Determine the [x, y] coordinate at the center of the cell enclosing the given text.  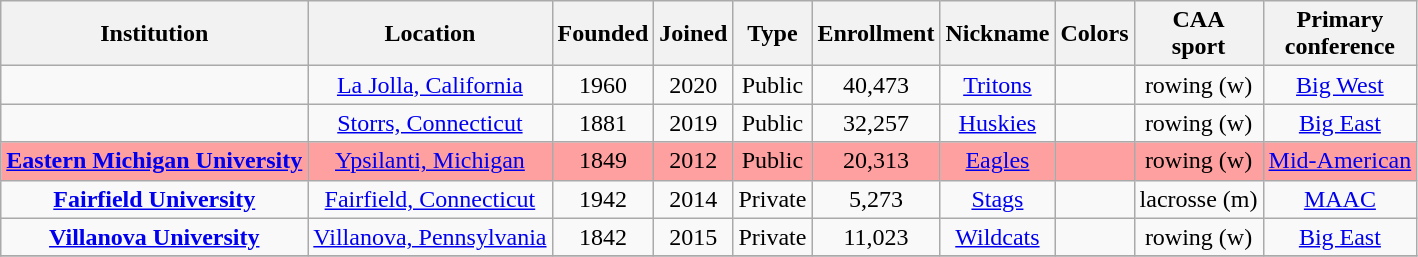
Storrs, Connecticut [430, 123]
1842 [603, 237]
Joined [694, 34]
Nickname [998, 34]
Founded [603, 34]
Villanova University [154, 237]
Location [430, 34]
1849 [603, 161]
Stags [998, 199]
Fairfield University [154, 199]
Eastern Michigan University [154, 161]
Ypsilanti, Michigan [430, 161]
Villanova, Pennsylvania [430, 237]
1960 [603, 85]
1881 [603, 123]
La Jolla, California [430, 85]
Mid-American [1340, 161]
Wildcats [998, 237]
MAAC [1340, 199]
20,313 [876, 161]
CAAsport [1198, 34]
Primaryconference [1340, 34]
5,273 [876, 199]
2020 [694, 85]
Colors [1094, 34]
Big West [1340, 85]
Tritons [998, 85]
Type [772, 34]
1942 [603, 199]
Institution [154, 34]
Eagles [998, 161]
2015 [694, 237]
2019 [694, 123]
Fairfield, Connecticut [430, 199]
Huskies [998, 123]
11,023 [876, 237]
32,257 [876, 123]
2012 [694, 161]
lacrosse (m) [1198, 199]
2014 [694, 199]
40,473 [876, 85]
Enrollment [876, 34]
